From the cell containing the given text, extract its center point as [x, y] coordinate. 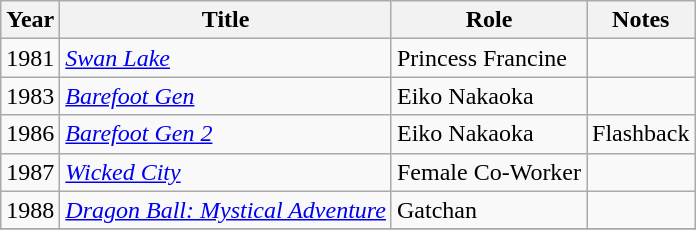
Wicked City [226, 172]
Princess Francine [488, 58]
1983 [30, 96]
Dragon Ball: Mystical Adventure [226, 210]
1986 [30, 134]
Role [488, 20]
1988 [30, 210]
Flashback [641, 134]
Title [226, 20]
Year [30, 20]
Notes [641, 20]
1987 [30, 172]
Female Co-Worker [488, 172]
Swan Lake [226, 58]
1981 [30, 58]
Barefoot Gen 2 [226, 134]
Barefoot Gen [226, 96]
Gatchan [488, 210]
